Pinpoint the cell where the given text exists, returning its (X, Y) midpoint coordinate. 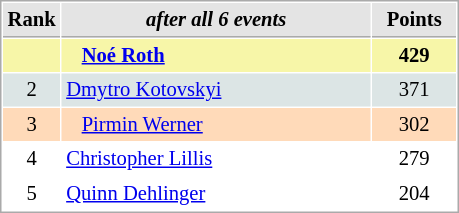
279 (414, 158)
Pirmin Werner (216, 124)
3 (32, 124)
Rank (32, 20)
Points (414, 20)
Quinn Dehlinger (216, 194)
after all 6 events (216, 20)
302 (414, 124)
204 (414, 194)
2 (32, 90)
Noé Roth (216, 56)
429 (414, 56)
Dmytro Kotovskyi (216, 90)
4 (32, 158)
371 (414, 90)
Christopher Lillis (216, 158)
5 (32, 194)
